Identify which cell holds the provided text, then report its [x, y] central coordinate. 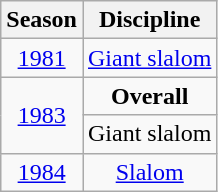
Discipline [149, 20]
Overall [149, 96]
1983 [42, 115]
1981 [42, 58]
1984 [42, 172]
Slalom [149, 172]
Season [42, 20]
